Scan for the cell matching the given text and deliver its (X, Y) coordinate at center. 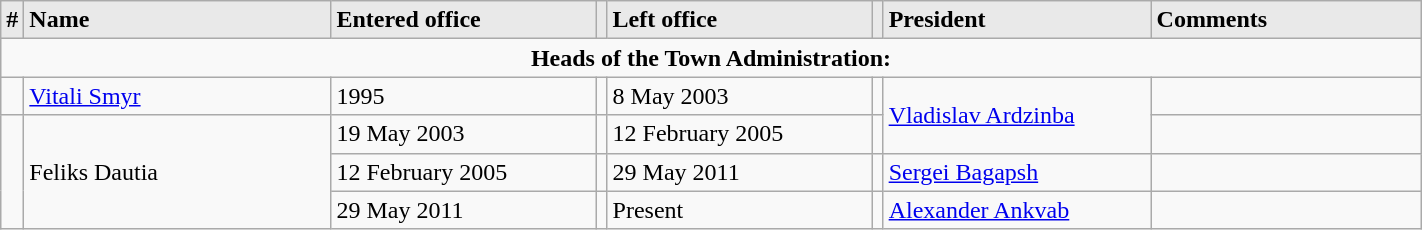
Comments (1286, 20)
Feliks Dautia (178, 172)
1995 (464, 96)
Vitali Smyr (178, 96)
Left office (740, 20)
8 May 2003 (740, 96)
President (1017, 20)
# (12, 20)
Sergei Bagapsh (1017, 172)
Heads of the Town Administration: (711, 58)
Entered office (464, 20)
Alexander Ankvab (1017, 210)
19 May 2003 (464, 134)
Present (740, 210)
Name (178, 20)
Vladislav Ardzinba (1017, 115)
